Locate the cell with the specified text and output its (X, Y) center coordinate. 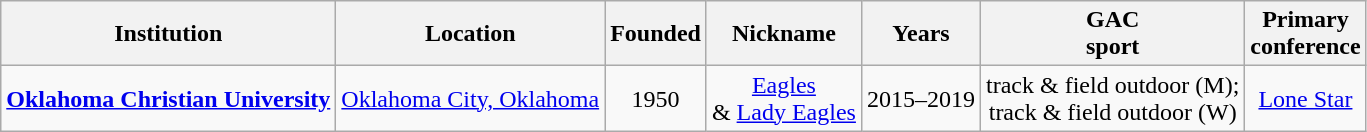
Eagles& Lady Eagles (784, 98)
track & field outdoor (M);track & field outdoor (W) (1113, 98)
Years (920, 34)
Location (470, 34)
1950 (656, 98)
Primaryconference (1306, 34)
Nickname (784, 34)
GACsport (1113, 34)
Oklahoma City, Oklahoma (470, 98)
Lone Star (1306, 98)
Oklahoma Christian University (168, 98)
Institution (168, 34)
Founded (656, 34)
2015–2019 (920, 98)
